For the text-containing cell, return its midpoint in [X, Y] coordinate format. 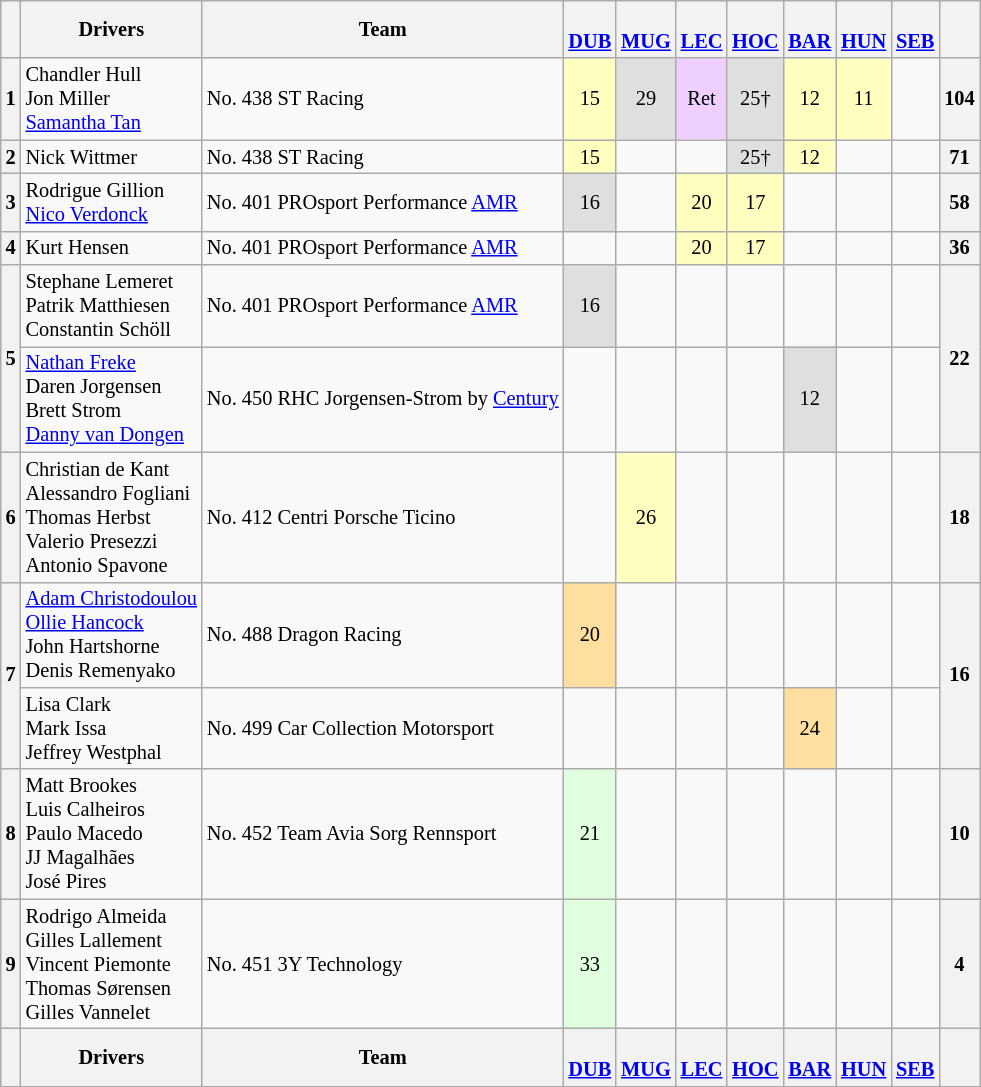
58 [959, 202]
Lisa Clark Mark Issa Jeffrey Westphal [112, 728]
Nathan Freke Daren Jorgensen Brett Strom Danny van Dongen [112, 399]
18 [959, 517]
Chandler Hull Jon Miller Samantha Tan [112, 99]
No. 488 Dragon Racing [383, 635]
1 [11, 99]
6 [11, 517]
8 [11, 834]
Christian de Kant Alessandro Fogliani Thomas Herbst Valerio Presezzi Antonio Spavone [112, 517]
29 [646, 99]
Rodrigo Almeida Gilles Lallement Vincent Piemonte Thomas Sørensen Gilles Vannelet [112, 964]
26 [646, 517]
33 [590, 964]
104 [959, 99]
24 [810, 728]
Adam Christodoulou Ollie Hancock John Hartshorne Denis Remenyako [112, 635]
No. 452 Team Avia Sorg Rennsport [383, 834]
Nick Wittmer [112, 157]
Rodrigue Gillion Nico Verdonck [112, 202]
No. 450 RHC Jorgensen-Strom by Century [383, 399]
Kurt Hensen [112, 248]
22 [959, 358]
Stephane Lemeret Patrik Matthiesen Constantin Schöll [112, 306]
Matt Brookes Luis Calheiros Paulo Macedo JJ Magalhães José Pires [112, 834]
7 [11, 676]
11 [864, 99]
No. 499 Car Collection Motorsport [383, 728]
9 [11, 964]
10 [959, 834]
2 [11, 157]
3 [11, 202]
Ret [702, 99]
5 [11, 358]
No. 412 Centri Porsche Ticino [383, 517]
36 [959, 248]
71 [959, 157]
No. 451 3Y Technology [383, 964]
21 [590, 834]
